Determine the [X, Y] coordinate at the center of the cell enclosing the given text.  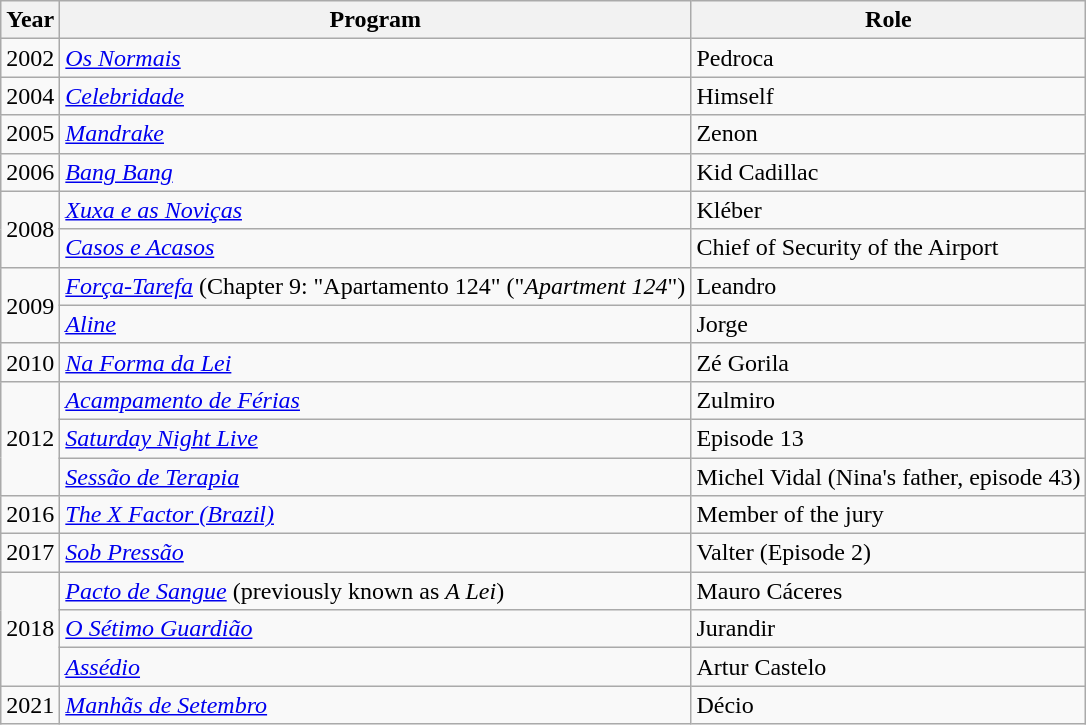
Chief of Security of the Airport [888, 248]
Artur Castelo [888, 667]
Kléber [888, 210]
Zenon [888, 134]
Sob Pressão [376, 553]
Manhãs de Setembro [376, 705]
2005 [30, 134]
Episode 13 [888, 438]
Jurandir [888, 629]
Assédio [376, 667]
Michel Vidal (Nina's father, episode 43) [888, 477]
Xuxa e as Noviças [376, 210]
Casos e Acasos [376, 248]
Mauro Cáceres [888, 591]
Himself [888, 96]
Member of the jury [888, 515]
Pedroca [888, 58]
The X Factor (Brazil) [376, 515]
Força-Tarefa (Chapter 9: "Apartamento 124" ("Apartment 124") [376, 286]
Kid Cadillac [888, 172]
2004 [30, 96]
O Sétimo Guardião [376, 629]
Pacto de Sangue (previously known as A Lei) [376, 591]
Os Normais [376, 58]
Aline [376, 324]
2012 [30, 438]
2008 [30, 229]
2018 [30, 629]
Role [888, 20]
Saturday Night Live [376, 438]
Mandrake [376, 134]
2010 [30, 362]
Décio [888, 705]
Zé Gorila [888, 362]
Zulmiro [888, 400]
2017 [30, 553]
Year [30, 20]
Bang Bang [376, 172]
2021 [30, 705]
Program [376, 20]
Sessão de Terapia [376, 477]
2009 [30, 305]
Na Forma da Lei [376, 362]
Celebridade [376, 96]
Valter (Episode 2) [888, 553]
Leandro [888, 286]
Acampamento de Férias [376, 400]
2002 [30, 58]
Jorge [888, 324]
2006 [30, 172]
2016 [30, 515]
